Output the [x, y] coordinate of the center of the cell containing the given text.  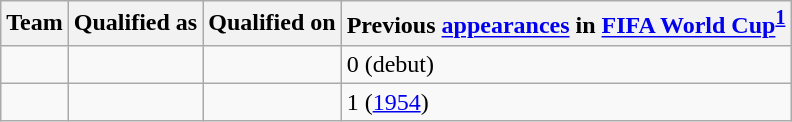
Qualified as [135, 24]
Qualified on [272, 24]
Team [35, 24]
1 (1954) [566, 102]
Previous appearances in FIFA World Cup1 [566, 24]
0 (debut) [566, 64]
